Pinpoint the cell where the given text exists, returning its [x, y] midpoint coordinate. 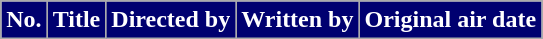
Directed by [171, 20]
Original air date [450, 20]
Written by [298, 20]
No. [24, 20]
Title [76, 20]
